Extract the [X, Y] coordinate from the center of the cell holding the provided text.  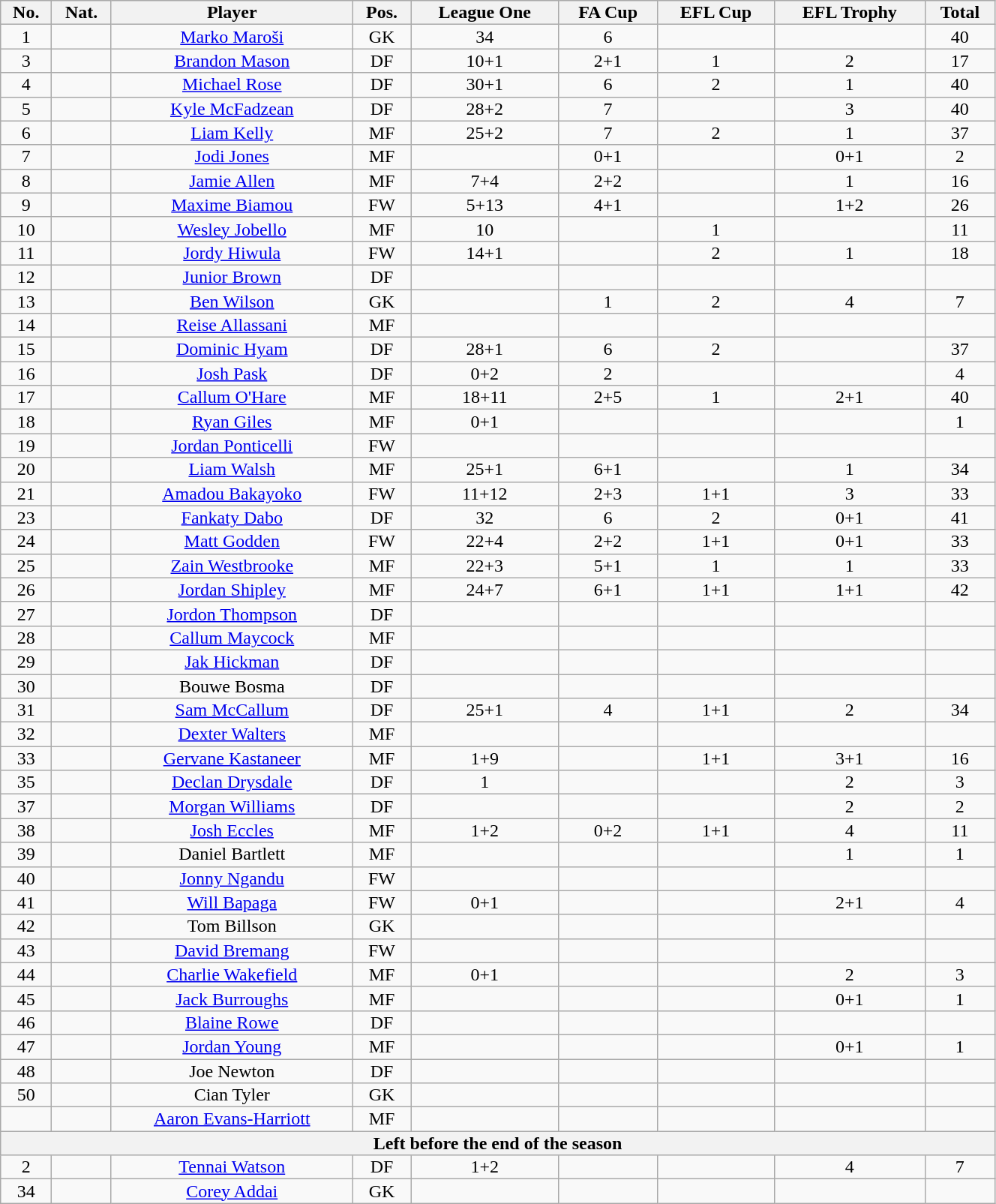
Fankaty Dabo [232, 518]
50 [26, 1095]
Player [232, 13]
24+7 [484, 590]
30 [26, 686]
28+2 [484, 109]
Jodi Jones [232, 157]
Liam Walsh [232, 470]
44 [26, 974]
Matt Godden [232, 542]
39 [26, 854]
30+1 [484, 85]
No. [26, 13]
9 [26, 205]
Callum Maycock [232, 638]
13 [26, 302]
EFL Cup [715, 13]
Jack Burroughs [232, 998]
Jordan Shipley [232, 590]
38 [26, 830]
29 [26, 662]
25 [26, 566]
12 [26, 277]
Bouwe Bosma [232, 686]
Jordan Ponticelli [232, 446]
11+12 [484, 494]
5 [26, 109]
28+1 [484, 350]
Tennai Watson [232, 1167]
Sam McCallum [232, 710]
Amadou Bakayoko [232, 494]
Zain Westbrooke [232, 566]
27 [26, 614]
Reise Allassani [232, 326]
Morgan Williams [232, 806]
46 [26, 1022]
Brandon Mason [232, 61]
Dexter Walters [232, 734]
14+1 [484, 253]
22+4 [484, 542]
Jamie Allen [232, 181]
Callum O'Hare [232, 398]
5+13 [484, 205]
Corey Addai [232, 1191]
43 [26, 950]
Aaron Evans-Harriott [232, 1119]
Daniel Bartlett [232, 854]
Total [960, 13]
3+1 [849, 758]
Jordan Young [232, 1046]
25+2 [484, 133]
19 [26, 446]
Jordy Hiwula [232, 253]
Jonny Ngandu [232, 878]
Cian Tyler [232, 1095]
Ben Wilson [232, 302]
Maxime Biamou [232, 205]
Tom Billson [232, 926]
45 [26, 998]
Blaine Rowe [232, 1022]
Nat. [82, 13]
David Bremang [232, 950]
FA Cup [608, 13]
EFL Trophy [849, 13]
4+1 [608, 205]
35 [26, 782]
21 [26, 494]
Josh Pask [232, 374]
24 [26, 542]
15 [26, 350]
Michael Rose [232, 85]
Jordon Thompson [232, 614]
2+5 [608, 398]
Gervane Kastaneer [232, 758]
22+3 [484, 566]
20 [26, 470]
31 [26, 710]
Left before the end of the season [498, 1143]
Kyle McFadzean [232, 109]
Wesley Jobello [232, 229]
Jak Hickman [232, 662]
23 [26, 518]
Ryan Giles [232, 422]
League One [484, 13]
8 [26, 181]
Josh Eccles [232, 830]
48 [26, 1071]
Charlie Wakefield [232, 974]
Dominic Hyam [232, 350]
7+4 [484, 181]
Pos. [382, 13]
10+1 [484, 61]
28 [26, 638]
Will Bapaga [232, 902]
5+1 [608, 566]
Junior Brown [232, 277]
1+9 [484, 758]
47 [26, 1046]
Joe Newton [232, 1071]
Liam Kelly [232, 133]
14 [26, 326]
2+3 [608, 494]
Marko Maroši [232, 37]
18+11 [484, 398]
Declan Drysdale [232, 782]
